Output the [x, y] coordinate of the center of the cell containing the given text.  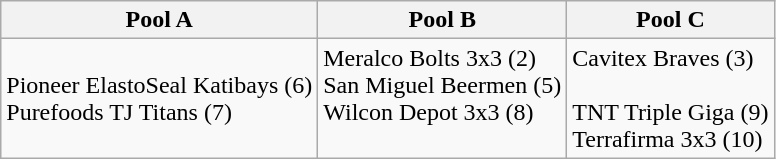
Meralco Bolts 3x3 (2) San Miguel Beermen (5) Wilcon Depot 3x3 (8) [442, 98]
Pool A [160, 20]
Pool C [670, 20]
Pioneer ElastoSeal Katibays (6) Purefoods TJ Titans (7) [160, 98]
Cavitex Braves (3) TNT Triple Giga (9) Terrafirma 3x3 (10) [670, 98]
Pool B [442, 20]
